Capture the cell that displays the provided text and extract its (X, Y) central coordinate. 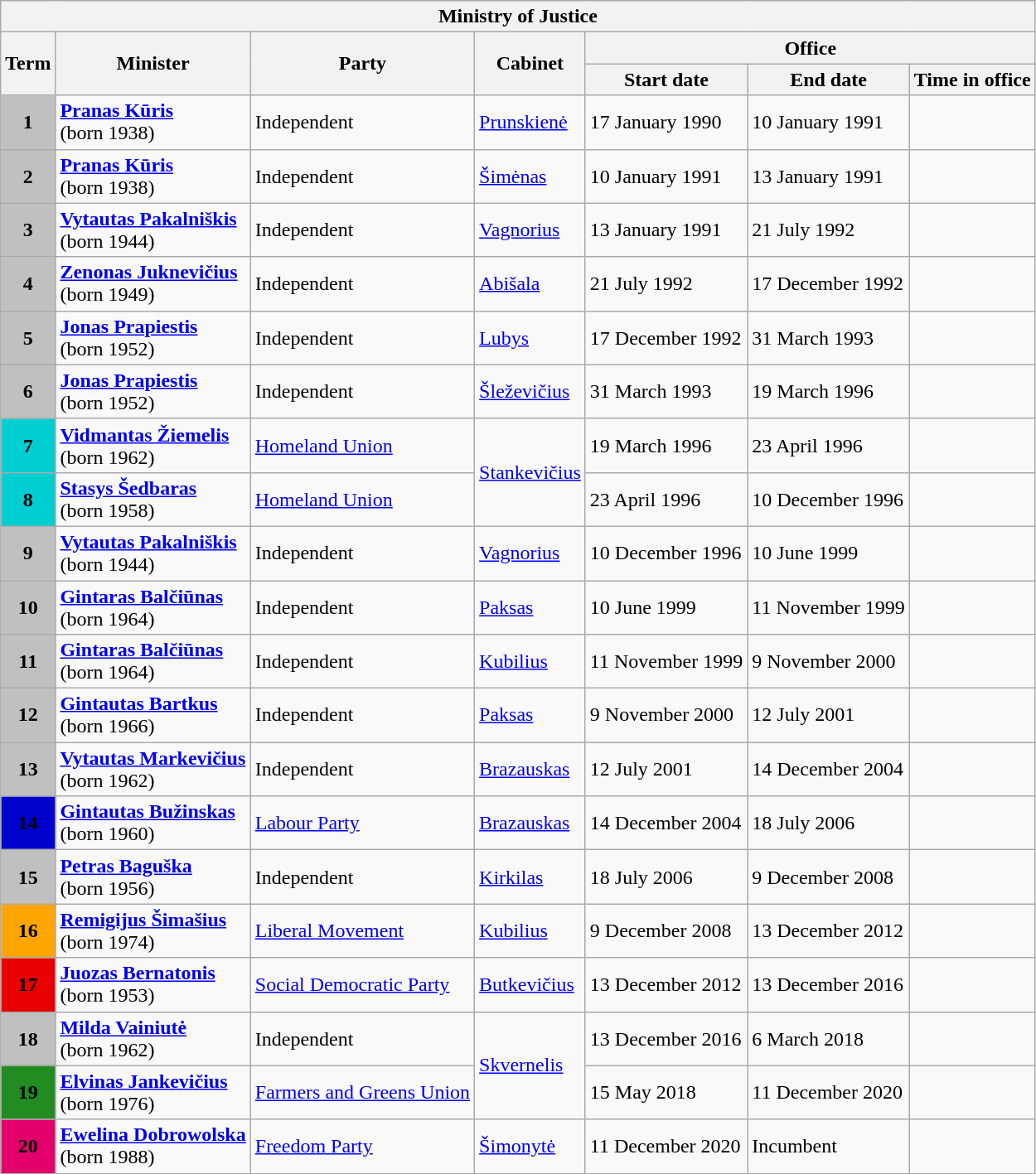
Šleževičius (530, 391)
3 (28, 230)
Lubys (530, 338)
Cabinet (530, 64)
Party (362, 64)
Abišala (530, 283)
15 May 2018 (666, 1092)
9 (28, 553)
Skvernelis (530, 1065)
Office (811, 48)
Juozas Bernatonis (born 1953) (152, 984)
Vytautas Markevičius (born 1962) (152, 769)
Freedom Party (362, 1147)
Kirkilas (530, 877)
10 (28, 606)
Time in office (972, 80)
11 (28, 661)
2 (28, 176)
End date (829, 80)
15 (28, 877)
Incumbent (829, 1147)
Milda Vainiutė (born 1962) (152, 1039)
19 (28, 1092)
Minister (152, 64)
17 January 1990 (666, 123)
6 March 2018 (829, 1039)
Ministry of Justice (518, 17)
Prunskienė (530, 123)
Social Democratic Party (362, 984)
Petras Baguška (born 1956) (152, 877)
Term (28, 64)
1 (28, 123)
8 (28, 499)
7 (28, 446)
14 (28, 824)
Remigijus Šimašius (born 1974) (152, 931)
Labour Party (362, 824)
16 (28, 931)
Stasys Šedbaras (born 1958) (152, 499)
Zenonas Juknevičius (born 1949) (152, 283)
Šimonytė (530, 1147)
12 (28, 716)
6 (28, 391)
4 (28, 283)
17 (28, 984)
Stankevičius (530, 472)
Gintautas Bartkus (born 1966) (152, 716)
Vidmantas Žiemelis (born 1962) (152, 446)
Start date (666, 80)
20 (28, 1147)
Liberal Movement (362, 931)
Šimėnas (530, 176)
Gintautas Bužinskas (born 1960) (152, 824)
5 (28, 338)
Butkevičius (530, 984)
Ewelina Dobrowolska (born 1988) (152, 1147)
13 (28, 769)
Farmers and Greens Union (362, 1092)
Elvinas Jankevičius (born 1976) (152, 1092)
18 (28, 1039)
